Find where the given text appears and provide that cell's center as (X, Y) coordinate. 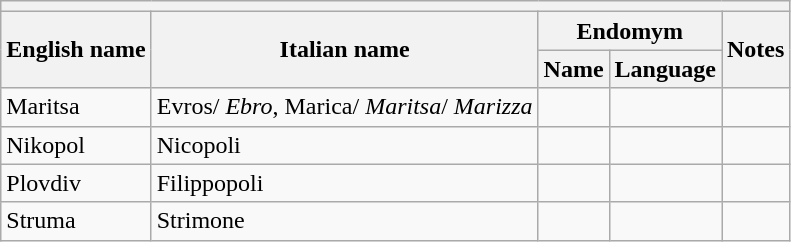
Maritsa (76, 107)
Nikopol (76, 145)
Italian name (344, 50)
Name (574, 69)
Filippopoli (344, 183)
Endomym (630, 31)
Nicopoli (344, 145)
Struma (76, 221)
Evros/ Ebro, Marica/ Maritsa/ Marizza (344, 107)
Plovdiv (76, 183)
Language (665, 69)
English name (76, 50)
Strimone (344, 221)
Notes (756, 50)
